For the text-containing cell, return its midpoint in [x, y] coordinate format. 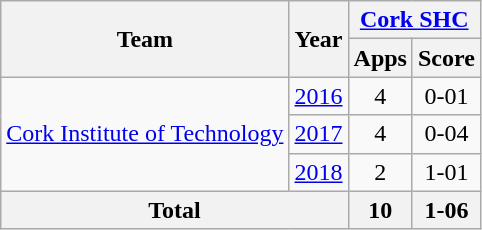
0-04 [446, 134]
0-01 [446, 96]
2 [380, 172]
Apps [380, 58]
2017 [318, 134]
1-01 [446, 172]
Cork Institute of Technology [145, 134]
Cork SHC [414, 20]
2016 [318, 96]
Total [174, 210]
Team [145, 39]
Score [446, 58]
10 [380, 210]
Year [318, 39]
2018 [318, 172]
1-06 [446, 210]
